Locate the cell with the specified text and output its (x, y) center coordinate. 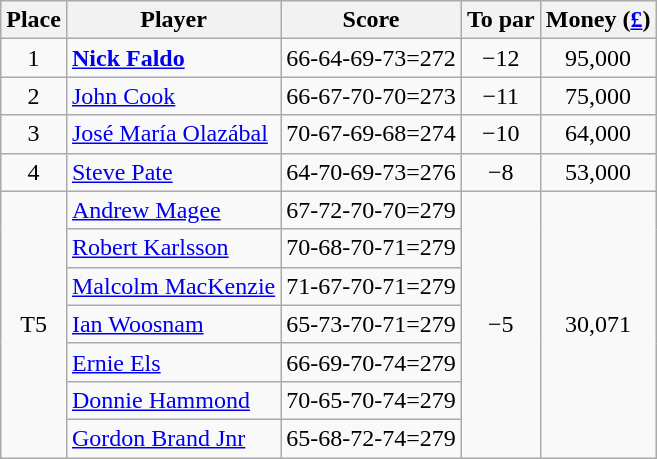
1 (34, 58)
Donnie Hammond (173, 400)
−5 (500, 324)
65-68-72-74=279 (372, 438)
Money (£) (598, 20)
66-67-70-70=273 (372, 96)
70-65-70-74=279 (372, 400)
John Cook (173, 96)
Malcolm MacKenzie (173, 286)
30,071 (598, 324)
65-73-70-71=279 (372, 324)
Andrew Magee (173, 210)
64,000 (598, 134)
Nick Faldo (173, 58)
4 (34, 172)
66-64-69-73=272 (372, 58)
53,000 (598, 172)
70-68-70-71=279 (372, 248)
Steve Pate (173, 172)
−12 (500, 58)
T5 (34, 324)
José María Olazábal (173, 134)
Ernie Els (173, 362)
Robert Karlsson (173, 248)
75,000 (598, 96)
−11 (500, 96)
95,000 (598, 58)
66-69-70-74=279 (372, 362)
71-67-70-71=279 (372, 286)
To par (500, 20)
Place (34, 20)
Player (173, 20)
3 (34, 134)
67-72-70-70=279 (372, 210)
−10 (500, 134)
Score (372, 20)
−8 (500, 172)
70-67-69-68=274 (372, 134)
2 (34, 96)
64-70-69-73=276 (372, 172)
Ian Woosnam (173, 324)
Gordon Brand Jnr (173, 438)
